Capture the cell that displays the provided text and extract its (X, Y) central coordinate. 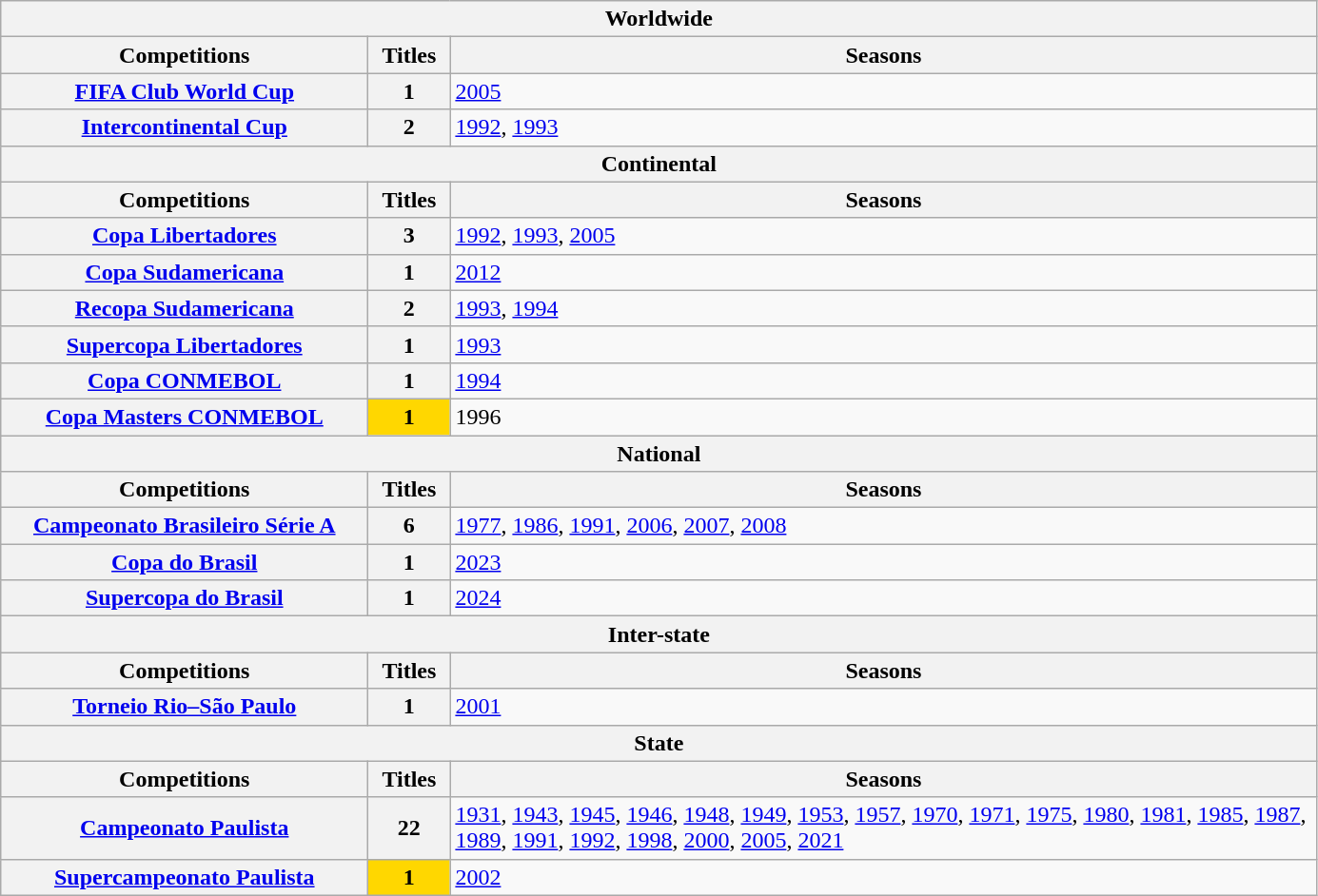
FIFA Club World Cup (185, 91)
1993, 1994 (883, 308)
2024 (883, 598)
1993 (883, 344)
State (659, 743)
1994 (883, 380)
Copa Libertadores (185, 236)
Copa do Brasil (185, 562)
2002 (883, 877)
Supercampeonato Paulista (185, 877)
Supercopa do Brasil (185, 598)
3 (409, 236)
2005 (883, 91)
1992, 1993, 2005 (883, 236)
2012 (883, 272)
Campeonato Paulista (185, 828)
Copa CONMEBOL (185, 380)
6 (409, 526)
Torneio Rio–São Paulo (185, 707)
1996 (883, 417)
Continental (659, 164)
1977, 1986, 1991, 2006, 2007, 2008 (883, 526)
2001 (883, 707)
22 (409, 828)
Campeonato Brasileiro Série A (185, 526)
1931, 1943, 1945, 1946, 1948, 1949, 1953, 1957, 1970, 1971, 1975, 1980, 1981, 1985, 1987, 1989, 1991, 1992, 1998, 2000, 2005, 2021 (883, 828)
Inter-state (659, 634)
2023 (883, 562)
Copa Masters CONMEBOL (185, 417)
Intercontinental Cup (185, 127)
1992, 1993 (883, 127)
Supercopa Libertadores (185, 344)
Copa Sudamericana (185, 272)
Worldwide (659, 19)
Recopa Sudamericana (185, 308)
National (659, 454)
